Provide the [X, Y] coordinate of the cell's center where the given text is located.  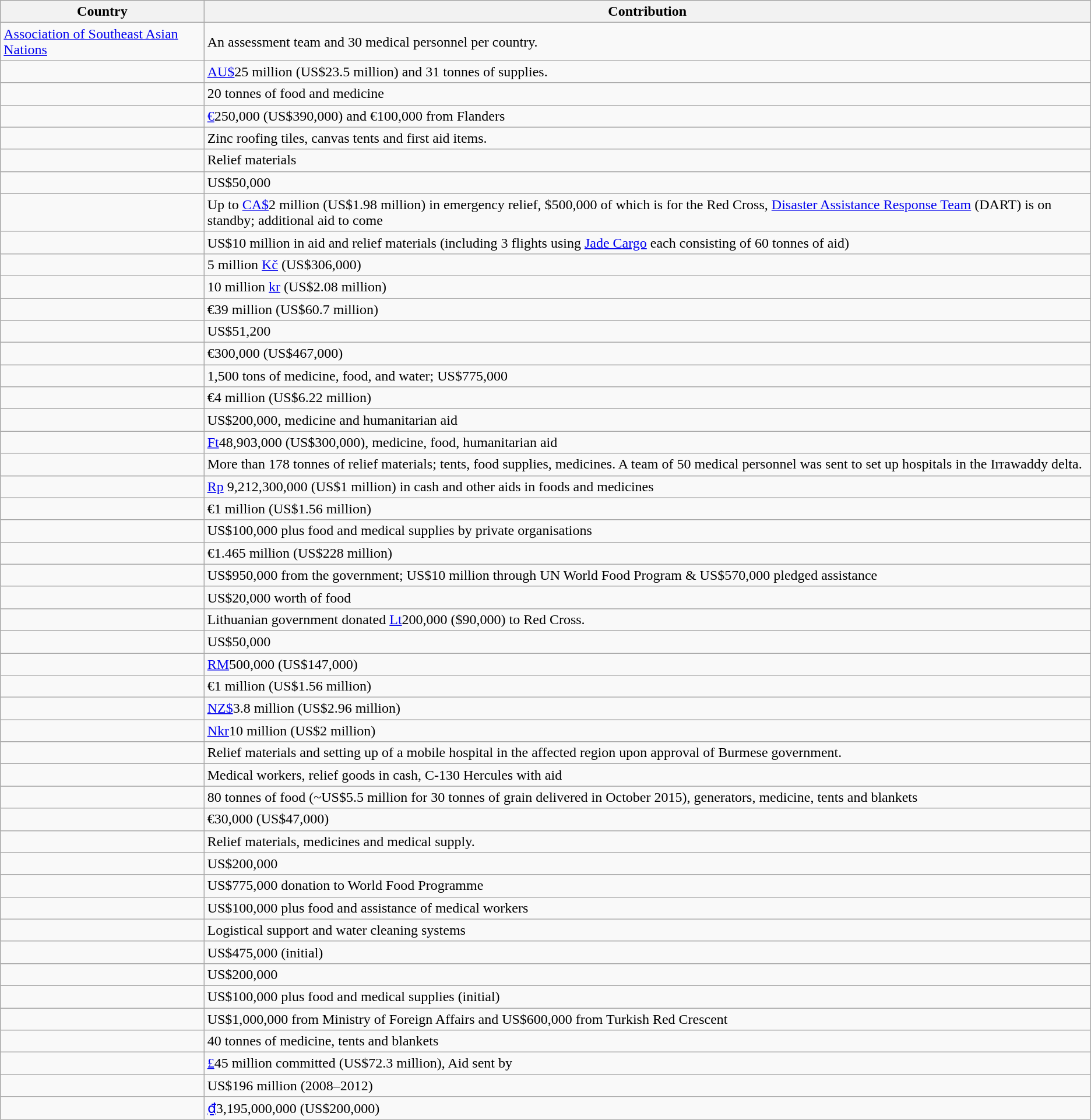
€39 million (US$60.7 million) [647, 309]
US$100,000 plus food and assistance of medical workers [647, 908]
US$775,000 donation to World Food Programme [647, 886]
US$51,200 [647, 332]
Relief materials [647, 160]
Relief materials, medicines and medical supply. [647, 841]
US$100,000 plus food and medical supplies (initial) [647, 996]
US$196 million (2008–2012) [647, 1086]
An assessment team and 30 medical personnel per country. [647, 42]
€1.465 million (US$228 million) [647, 553]
Country [103, 12]
US$475,000 (initial) [647, 952]
Rp 9,212,300,000 (US$1 million) in cash and other aids in foods and medicines [647, 487]
10 million kr (US$2.08 million) [647, 287]
80 tonnes of food (~US$5.5 million for 30 tonnes of grain delivered in October 2015), generators, medicine, tents and blankets [647, 797]
RM500,000 (US$147,000) [647, 664]
AU$25 million (US$23.5 million) and 31 tonnes of supplies. [647, 72]
Ft48,903,000 (US$300,000), medicine, food, humanitarian aid [647, 442]
US$20,000 worth of food [647, 597]
€300,000 (US$467,000) [647, 354]
Lithuanian government donated Lt200,000 ($90,000) to Red Cross. [647, 619]
€30,000 (US$47,000) [647, 819]
Association of Southeast Asian Nations [103, 42]
US$100,000 plus food and medical supplies by private organisations [647, 531]
Zinc roofing tiles, canvas tents and first aid items. [647, 138]
₫3,195,000,000 (US$200,000) [647, 1108]
20 tonnes of food and medicine [647, 94]
US$200,000, medicine and humanitarian aid [647, 420]
US$10 million in aid and relief materials (including 3 flights using Jade Cargo each consisting of 60 tonnes of aid) [647, 242]
1,500 tons of medicine, food, and water; US$775,000 [647, 376]
5 million Kč (US$306,000) [647, 265]
Nkr10 million (US$2 million) [647, 731]
US$1,000,000 from Ministry of Foreign Affairs and US$600,000 from Turkish Red Crescent [647, 1019]
Logistical support and water cleaning systems [647, 930]
€4 million (US$6.22 million) [647, 398]
NZ$3.8 million (US$2.96 million) [647, 709]
US$950,000 from the government; US$10 million through UN World Food Program & US$570,000 pledged assistance [647, 575]
€250,000 (US$390,000) and €100,000 from Flanders [647, 116]
Contribution [647, 12]
Relief materials and setting up of a mobile hospital in the affected region upon approval of Burmese government. [647, 753]
40 tonnes of medicine, tents and blankets [647, 1041]
£45 million committed (US$72.3 million), Aid sent by [647, 1063]
Medical workers, relief goods in cash, C-130 Hercules with aid [647, 775]
